Search for the cell housing the specified text and yield its [X, Y] center coordinate. 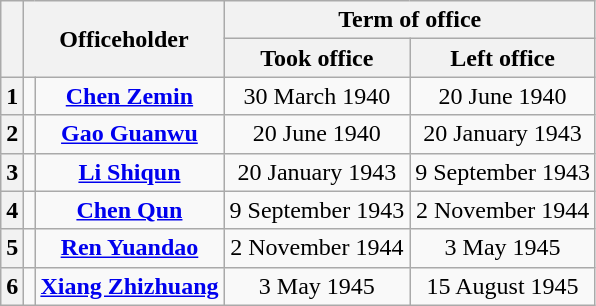
Li Shiqun [130, 172]
Xiang Zhizhuang [130, 286]
30 March 1940 [317, 96]
Took office [317, 58]
Chen Qun [130, 210]
Term of office [410, 20]
Chen Zemin [130, 96]
15 August 1945 [503, 286]
Gao Guanwu [130, 134]
4 [12, 210]
Ren Yuandao [130, 248]
3 [12, 172]
1 [12, 96]
Left office [503, 58]
6 [12, 286]
5 [12, 248]
2 [12, 134]
Officeholder [124, 39]
